Find where the given text appears and provide that cell's center as [X, Y] coordinate. 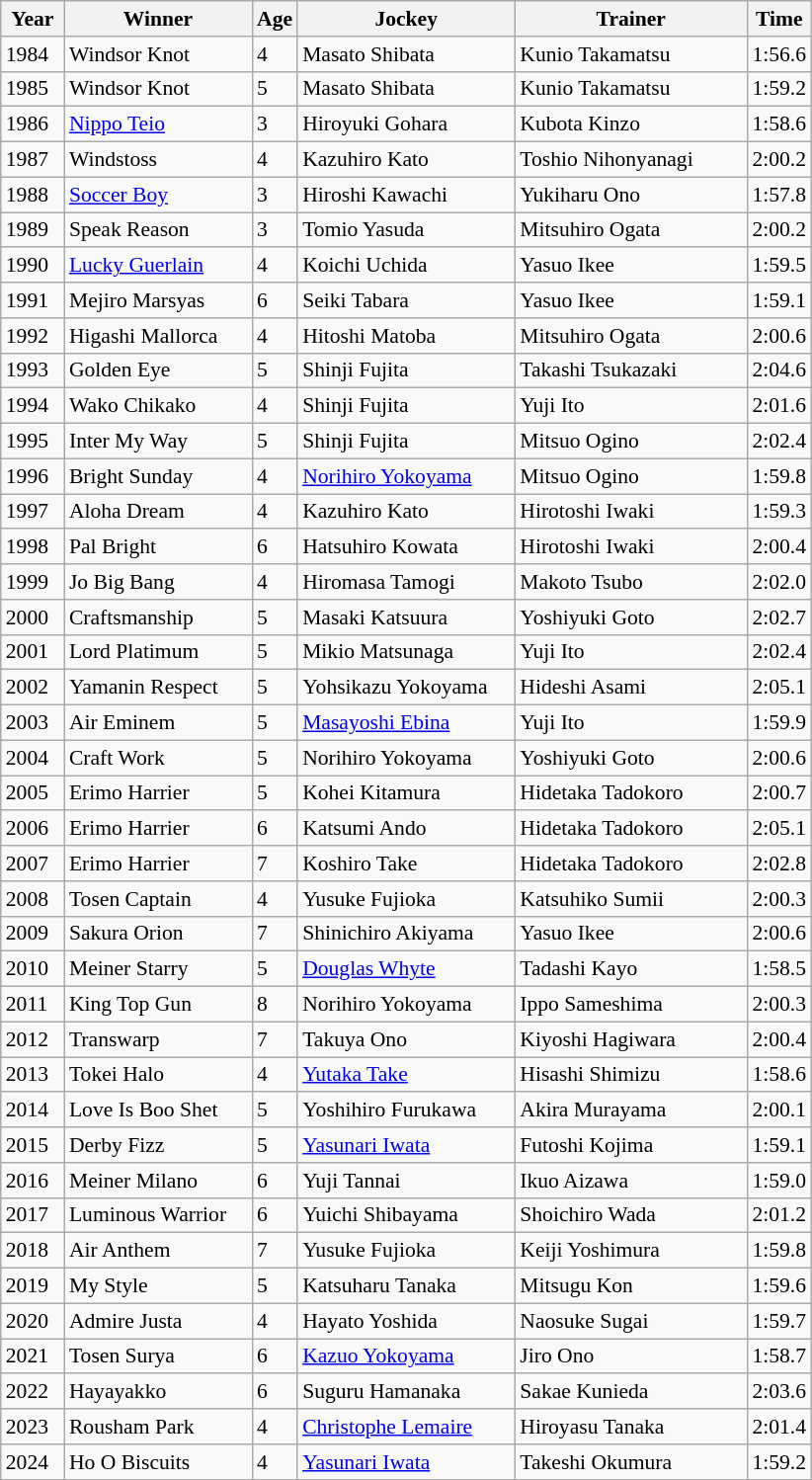
Makoto Tsubo [630, 582]
Shinichiro Akiyama [406, 934]
2:01.6 [778, 406]
1:58.5 [778, 969]
1990 [33, 266]
Hiroyasu Tanaka [630, 1427]
1:58.7 [778, 1357]
Craft Work [158, 758]
2010 [33, 969]
Akira Murayama [630, 1110]
1:59.3 [778, 512]
Katsuhiko Sumii [630, 899]
Hiroshi Kawachi [406, 195]
2001 [33, 652]
Katsuharu Tanaka [406, 1286]
Ho O Biscuits [158, 1462]
Aloha Dream [158, 512]
1984 [33, 54]
Golden Eye [158, 370]
Toshio Nihonyanagi [630, 160]
2:02.7 [778, 617]
Age [275, 19]
2:02.0 [778, 582]
Suguru Hamanaka [406, 1392]
Inter My Way [158, 442]
Year [33, 19]
Hayato Yoshida [406, 1321]
8 [275, 1005]
1986 [33, 124]
2:04.6 [778, 370]
Windstoss [158, 160]
Pal Bright [158, 547]
Takeshi Okumura [630, 1462]
Sakae Kunieda [630, 1392]
Wako Chikako [158, 406]
2023 [33, 1427]
Kazuo Yokoyama [406, 1357]
1:59.6 [778, 1286]
1994 [33, 406]
Masayoshi Ebina [406, 723]
Mitsugu Kon [630, 1286]
Hiromasa Tamogi [406, 582]
2006 [33, 829]
King Top Gun [158, 1005]
Tomio Yasuda [406, 230]
Hayayakko [158, 1392]
Craftsmanship [158, 617]
Trainer [630, 19]
Soccer Boy [158, 195]
Tadashi Kayo [630, 969]
2013 [33, 1075]
2:03.6 [778, 1392]
Futoshi Kojima [630, 1145]
Tosen Captain [158, 899]
Kubota Kinzo [630, 124]
Derby Fizz [158, 1145]
2:01.2 [778, 1215]
Mikio Matsunaga [406, 652]
Air Anthem [158, 1251]
Luminous Warrior [158, 1215]
Hisashi Shimizu [630, 1075]
1991 [33, 300]
2020 [33, 1321]
1988 [33, 195]
2003 [33, 723]
Koichi Uchida [406, 266]
1:59.0 [778, 1181]
1993 [33, 370]
Yamanin Respect [158, 688]
Christophe Lemaire [406, 1427]
2017 [33, 1215]
2004 [33, 758]
Meiner Starry [158, 969]
Hideshi Asami [630, 688]
Love Is Boo Shet [158, 1110]
1:59.9 [778, 723]
1987 [33, 160]
2:02.8 [778, 863]
2011 [33, 1005]
Shoichiro Wada [630, 1215]
2019 [33, 1286]
2007 [33, 863]
2005 [33, 793]
2012 [33, 1039]
Transwarp [158, 1039]
Hiroyuki Gohara [406, 124]
1:59.7 [778, 1321]
Yutaka Take [406, 1075]
Yuichi Shibayama [406, 1215]
1:57.8 [778, 195]
Lord Platimum [158, 652]
Ippo Sameshima [630, 1005]
Higashi Mallorca [158, 336]
Time [778, 19]
Tokei Halo [158, 1075]
2021 [33, 1357]
Ikuo Aizawa [630, 1181]
1998 [33, 547]
Naosuke Sugai [630, 1321]
Keiji Yoshimura [630, 1251]
Jiro Ono [630, 1357]
Seiki Tabara [406, 300]
Hitoshi Matoba [406, 336]
Bright Sunday [158, 476]
Masaki Katsuura [406, 617]
Winner [158, 19]
Yoshihiro Furukawa [406, 1110]
2016 [33, 1181]
1989 [33, 230]
2009 [33, 934]
Admire Justa [158, 1321]
2:01.4 [778, 1427]
Air Eminem [158, 723]
Yukiharu Ono [630, 195]
Rousham Park [158, 1427]
Yuji Tannai [406, 1181]
Mejiro Marsyas [158, 300]
Speak Reason [158, 230]
Sakura Orion [158, 934]
Takashi Tsukazaki [630, 370]
Yohsikazu Yokoyama [406, 688]
2014 [33, 1110]
2018 [33, 1251]
1:56.6 [778, 54]
Nippo Teio [158, 124]
1985 [33, 89]
2008 [33, 899]
Lucky Guerlain [158, 266]
My Style [158, 1286]
Jo Big Bang [158, 582]
Katsumi Ando [406, 829]
2022 [33, 1392]
Kohei Kitamura [406, 793]
2024 [33, 1462]
Koshiro Take [406, 863]
Tosen Surya [158, 1357]
Jockey [406, 19]
2:00.1 [778, 1110]
1997 [33, 512]
1996 [33, 476]
Meiner Milano [158, 1181]
2000 [33, 617]
Douglas Whyte [406, 969]
1992 [33, 336]
1:59.5 [778, 266]
2015 [33, 1145]
Takuya Ono [406, 1039]
1999 [33, 582]
2002 [33, 688]
Hatsuhiro Kowata [406, 547]
Kiyoshi Hagiwara [630, 1039]
1995 [33, 442]
2:00.7 [778, 793]
